Extract the [x, y] coordinate from the center of the cell holding the provided text.  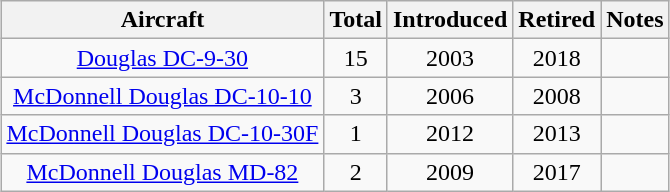
1 [356, 134]
15 [356, 58]
2017 [557, 172]
3 [356, 96]
2018 [557, 58]
McDonnell Douglas DC-10-10 [162, 96]
2013 [557, 134]
2003 [450, 58]
Introduced [450, 20]
Aircraft [162, 20]
McDonnell Douglas MD-82 [162, 172]
2 [356, 172]
2009 [450, 172]
McDonnell Douglas DC-10-30F [162, 134]
Douglas DC-9-30 [162, 58]
Retired [557, 20]
2008 [557, 96]
Notes [635, 20]
2012 [450, 134]
Total [356, 20]
2006 [450, 96]
